Return (X, Y) of the center of cell containing provided text 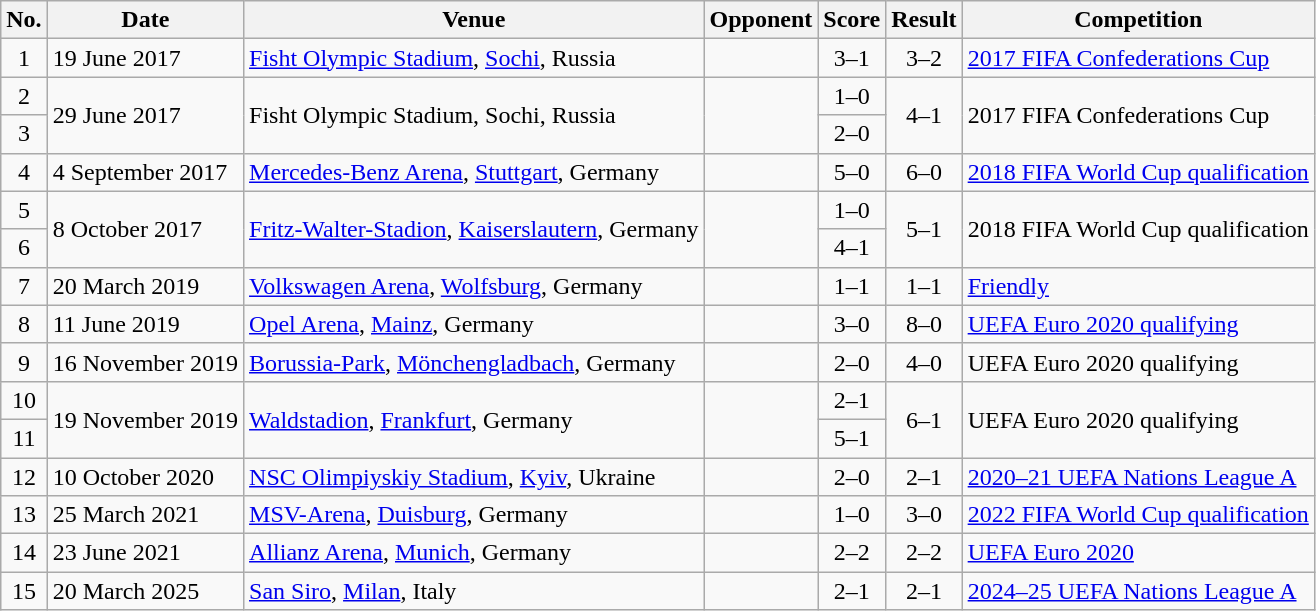
11 (24, 438)
9 (24, 362)
13 (24, 515)
10 October 2020 (145, 477)
6–0 (924, 172)
UEFA Euro 2020 (1138, 553)
29 June 2017 (145, 115)
Venue (474, 20)
2022 FIFA World Cup qualification (1138, 515)
Borussia-Park, Mönchengladbach, Germany (474, 362)
Friendly (1138, 286)
Allianz Arena, Munich, Germany (474, 553)
2 (24, 96)
Score (852, 20)
8–0 (924, 324)
Waldstadion, Frankfurt, Germany (474, 419)
8 (24, 324)
25 March 2021 (145, 515)
MSV-Arena, Duisburg, Germany (474, 515)
Opponent (761, 20)
Volkswagen Arena, Wolfsburg, Germany (474, 286)
5 (24, 210)
4 (24, 172)
Result (924, 20)
8 October 2017 (145, 229)
4 September 2017 (145, 172)
20 March 2025 (145, 591)
Mercedes-Benz Arena, Stuttgart, Germany (474, 172)
7 (24, 286)
Fritz-Walter-Stadion, Kaiserslautern, Germany (474, 229)
20 March 2019 (145, 286)
NSC Olimpiyskiy Stadium, Kyiv, Ukraine (474, 477)
10 (24, 400)
19 June 2017 (145, 58)
No. (24, 20)
Competition (1138, 20)
2020–21 UEFA Nations League A (1138, 477)
San Siro, Milan, Italy (474, 591)
19 November 2019 (145, 419)
23 June 2021 (145, 553)
4–0 (924, 362)
5–0 (852, 172)
6–1 (924, 419)
3–1 (852, 58)
3–2 (924, 58)
Date (145, 20)
15 (24, 591)
16 November 2019 (145, 362)
11 June 2019 (145, 324)
3 (24, 134)
12 (24, 477)
14 (24, 553)
6 (24, 248)
2024–25 UEFA Nations League A (1138, 591)
Opel Arena, Mainz, Germany (474, 324)
1 (24, 58)
